Output the [x, y] coordinate of the center of the cell containing the given text.  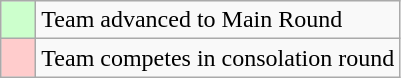
Team advanced to Main Round [218, 20]
Team competes in consolation round [218, 58]
